Pinpoint the cell where the given text exists, returning its [X, Y] midpoint coordinate. 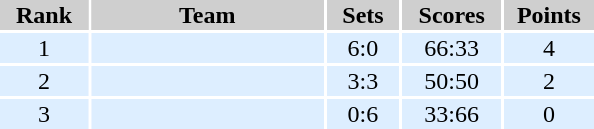
66:33 [452, 48]
0:6 [362, 114]
1 [44, 48]
50:50 [452, 81]
Rank [44, 15]
33:66 [452, 114]
Points [549, 15]
Scores [452, 15]
Team [207, 15]
6:0 [362, 48]
3:3 [362, 81]
Sets [362, 15]
4 [549, 48]
3 [44, 114]
0 [549, 114]
